Identify which cell holds the provided text, then report its (x, y) central coordinate. 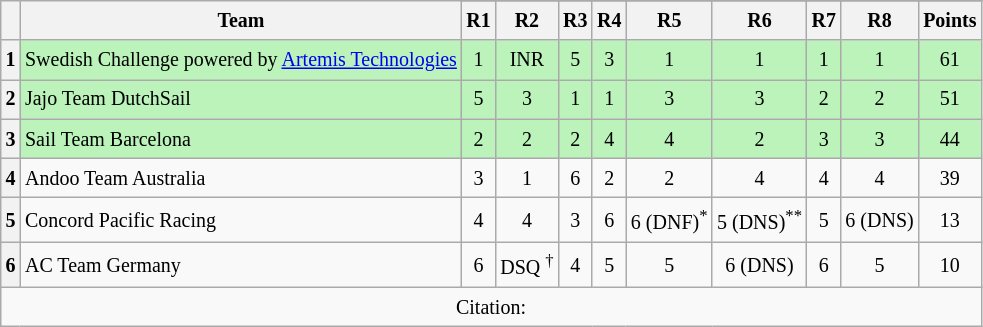
44 (950, 138)
DSQ † (526, 266)
Swedish Challenge powered by Artemis Technologies (240, 60)
R7 (824, 20)
Andoo Team Australia (240, 178)
R2 (526, 20)
R1 (479, 20)
AC Team Germany (240, 266)
39 (950, 178)
10 (950, 266)
Citation: (491, 308)
61 (950, 60)
6 (DNF)* (669, 220)
Sail Team Barcelona (240, 138)
Concord Pacific Racing (240, 220)
INR (526, 60)
R6 (759, 20)
Jajo Team DutchSail (240, 100)
51 (950, 100)
Team (240, 20)
R3 (575, 20)
Points (950, 20)
R5 (669, 20)
R4 (609, 20)
R8 (880, 20)
5 (DNS)** (759, 220)
13 (950, 220)
